Search for the cell housing the specified text and yield its (X, Y) center coordinate. 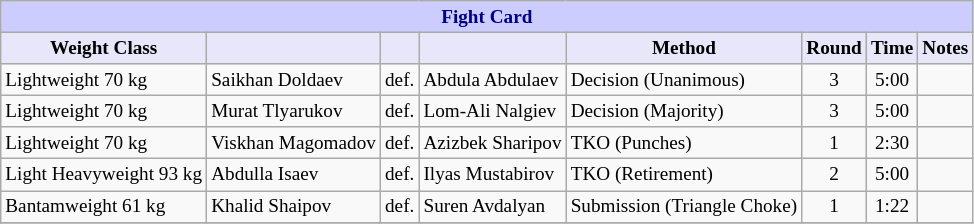
1:22 (892, 206)
Bantamweight 61 kg (104, 206)
Saikhan Doldaev (294, 80)
Ilyas Mustabirov (492, 175)
TKO (Punches) (684, 143)
Round (834, 48)
2:30 (892, 143)
Murat Tlyarukov (294, 111)
Azizbek Sharipov (492, 143)
Light Heavyweight 93 kg (104, 175)
Method (684, 48)
Decision (Majority) (684, 111)
Fight Card (487, 17)
Time (892, 48)
Abdulla Isaev (294, 175)
Submission (Triangle Choke) (684, 206)
Suren Avdalyan (492, 206)
Decision (Unanimous) (684, 80)
Khalid Shaipov (294, 206)
2 (834, 175)
Notes (946, 48)
Lom-Ali Nalgiev (492, 111)
Abdula Abdulaev (492, 80)
Weight Class (104, 48)
TKO (Retirement) (684, 175)
Viskhan Magomadov (294, 143)
